Identify which cell holds the provided text, then report its (X, Y) central coordinate. 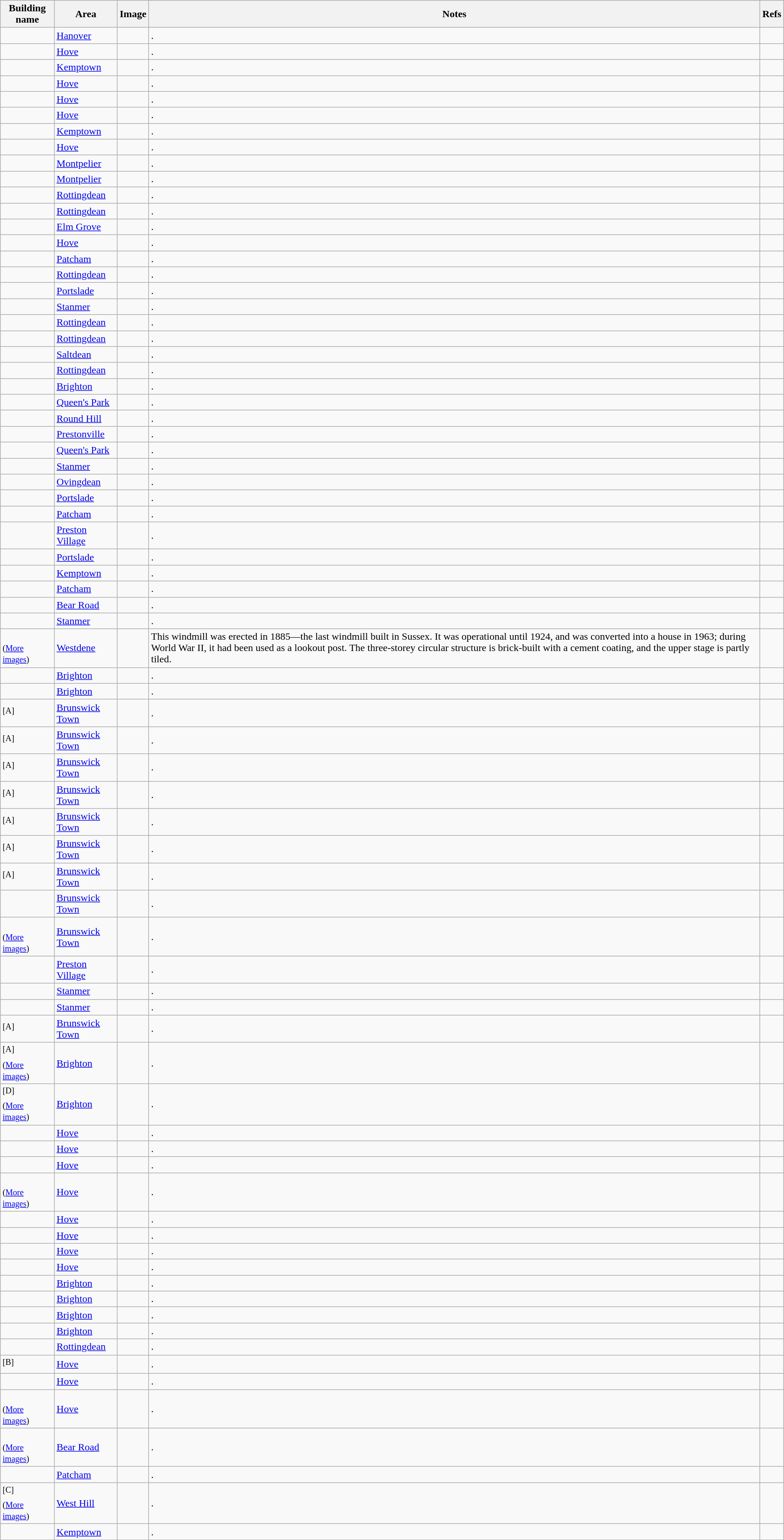
Round Hill (86, 418)
Image (133, 14)
Building name (28, 14)
Elm Grove (86, 227)
Refs (772, 14)
[C](More images) (28, 1503)
[A](More images) (28, 1063)
Area (86, 14)
Prestonville (86, 434)
Westdene (86, 648)
Hanover (86, 36)
Ovingdean (86, 482)
Notes (454, 14)
[D](More images) (28, 1104)
[B] (28, 1364)
Saltdean (86, 354)
West Hill (86, 1503)
